Locate the cell with the specified text and output its (X, Y) center coordinate. 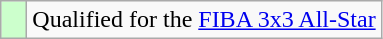
Qualified for the FIBA 3x3 All-Star (204, 20)
